Detect which cell encompasses the target text, then output its (X, Y) center coordinate. 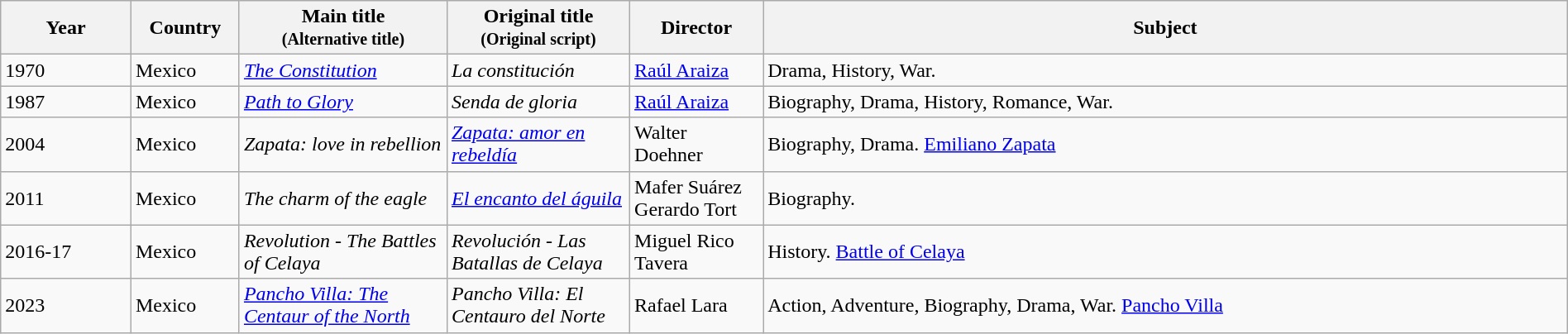
Miguel Rico Tavera (696, 251)
Biography. (1166, 198)
2011 (66, 198)
Action, Adventure, Biography, Drama, War. Pancho Villa (1166, 306)
1987 (66, 102)
The Constitution (342, 70)
Drama, History, War. (1166, 70)
Revolución - Las Batallas de Celaya (538, 251)
El encanto del águila (538, 198)
Zapata: amor en rebeldía (538, 144)
Mafer SuárezGerardo Tort (696, 198)
1970 (66, 70)
Revolution - The Battles of Celaya (342, 251)
Original title(Original script) (538, 28)
Zapata: love in rebellion (342, 144)
Biography, Drama, History, Romance, War. (1166, 102)
History. Battle of Celaya (1166, 251)
Year (66, 28)
La constitución (538, 70)
Subject (1166, 28)
2023 (66, 306)
Country (185, 28)
Walter Doehner (696, 144)
Senda de gloria (538, 102)
The charm of the eagle (342, 198)
Main title(Alternative title) (342, 28)
Pancho Villa: El Centauro del Norte (538, 306)
Path to Glory (342, 102)
Pancho Villa: The Centaur of the North (342, 306)
2016-17 (66, 251)
Biography, Drama. Emiliano Zapata (1166, 144)
2004 (66, 144)
Rafael Lara (696, 306)
Director (696, 28)
